Extract the (x, y) coordinate from the center of the cell holding the provided text.  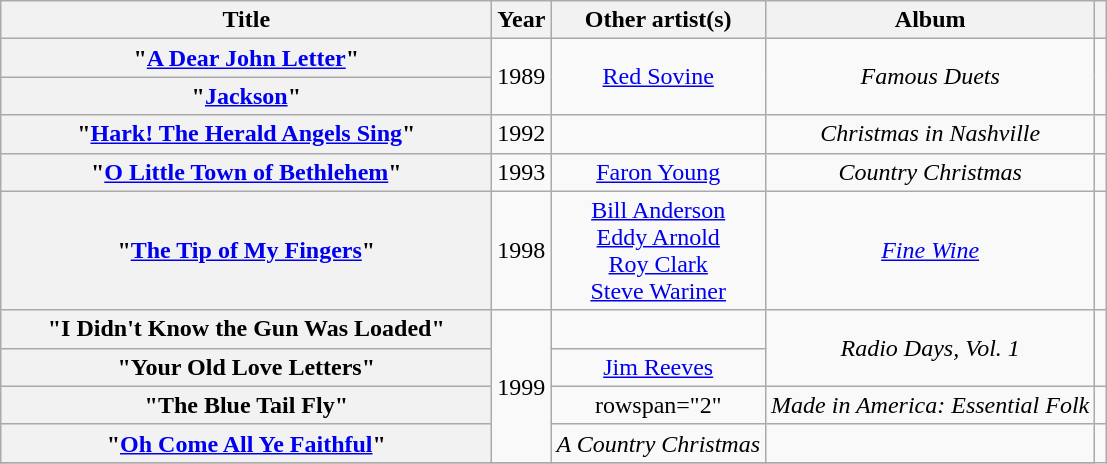
1999 (522, 386)
1992 (522, 134)
Jim Reeves (658, 367)
"Your Old Love Letters" (246, 367)
"O Little Town of Bethlehem" (246, 172)
Album (930, 20)
Country Christmas (930, 172)
1993 (522, 172)
"The Blue Tail Fly" (246, 405)
Made in America: Essential Folk (930, 405)
"I Didn't Know the Gun Was Loaded" (246, 329)
Fine Wine (930, 250)
Christmas in Nashville (930, 134)
rowspan="2" (658, 405)
Famous Duets (930, 77)
1998 (522, 250)
"The Tip of My Fingers" (246, 250)
Year (522, 20)
"Hark! The Herald Angels Sing" (246, 134)
"Oh Come All Ye Faithful" (246, 443)
Red Sovine (658, 77)
A Country Christmas (658, 443)
1989 (522, 77)
"Jackson" (246, 96)
"A Dear John Letter" (246, 58)
Faron Young (658, 172)
Title (246, 20)
Other artist(s) (658, 20)
Radio Days, Vol. 1 (930, 348)
Bill AndersonEddy ArnoldRoy ClarkSteve Wariner (658, 250)
